Pinpoint the cell where the given text exists, returning its [x, y] midpoint coordinate. 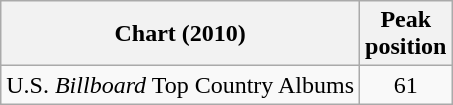
Chart (2010) [180, 34]
Peakposition [406, 34]
U.S. Billboard Top Country Albums [180, 85]
61 [406, 85]
